Determine the [X, Y] coordinate at the center of the cell enclosing the given text.  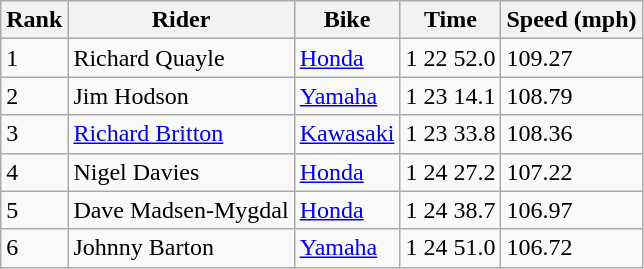
3 [34, 134]
1 [34, 58]
Dave Madsen-Mygdal [181, 210]
1 23 14.1 [450, 96]
107.22 [572, 172]
Time [450, 20]
2 [34, 96]
Richard Quayle [181, 58]
1 22 52.0 [450, 58]
Rider [181, 20]
5 [34, 210]
108.79 [572, 96]
1 24 51.0 [450, 248]
Rank [34, 20]
6 [34, 248]
4 [34, 172]
1 24 38.7 [450, 210]
Bike [347, 20]
Richard Britton [181, 134]
106.97 [572, 210]
1 23 33.8 [450, 134]
108.36 [572, 134]
Kawasaki [347, 134]
Nigel Davies [181, 172]
Speed (mph) [572, 20]
Johnny Barton [181, 248]
109.27 [572, 58]
1 24 27.2 [450, 172]
106.72 [572, 248]
Jim Hodson [181, 96]
